Determine the (X, Y) coordinate at the center of the cell enclosing the given text.  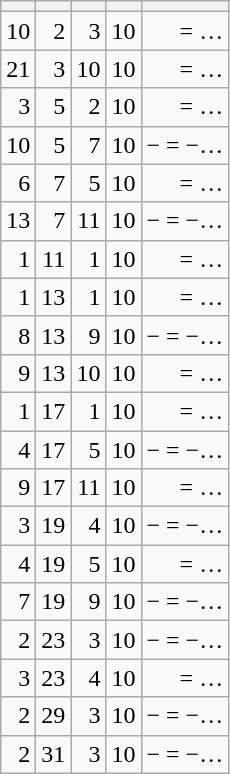
21 (18, 69)
6 (18, 183)
29 (54, 716)
31 (54, 754)
8 (18, 335)
